Return (X, Y) of the center of cell containing provided text 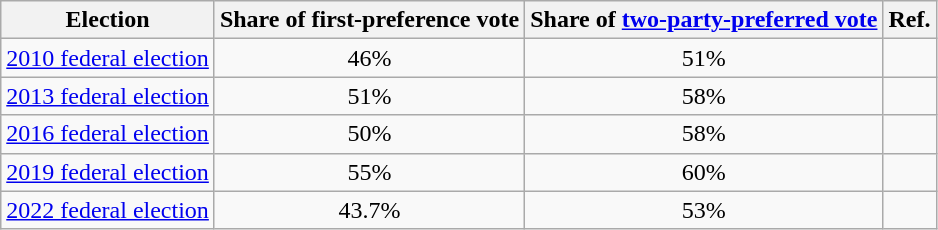
46% (369, 58)
2013 federal election (108, 96)
Ref. (910, 20)
43.7% (369, 210)
2019 federal election (108, 172)
2010 federal election (108, 58)
Share of two-party-preferred vote (704, 20)
53% (704, 210)
Share of first-preference vote (369, 20)
2022 federal election (108, 210)
2016 federal election (108, 134)
60% (704, 172)
55% (369, 172)
Election (108, 20)
50% (369, 134)
